Capture the cell that displays the provided text and extract its (x, y) central coordinate. 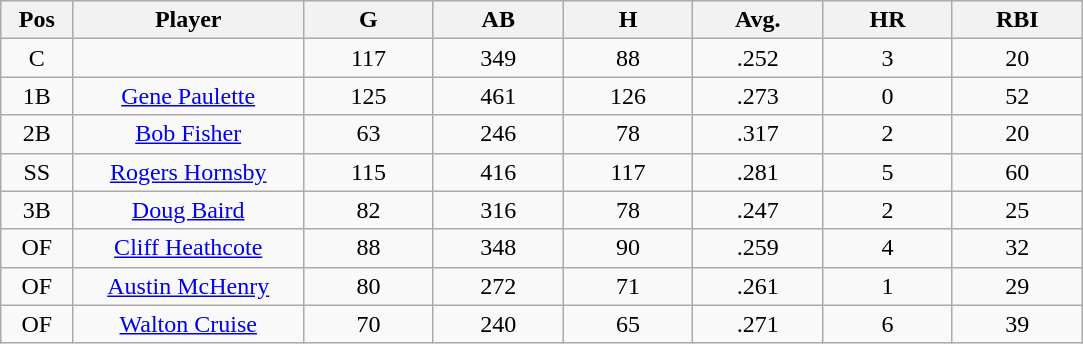
240 (498, 324)
.247 (758, 210)
Bob Fisher (188, 134)
.259 (758, 248)
65 (628, 324)
349 (498, 58)
32 (1017, 248)
6 (888, 324)
.273 (758, 96)
63 (369, 134)
H (628, 20)
Doug Baird (188, 210)
4 (888, 248)
RBI (1017, 20)
272 (498, 286)
Cliff Heathcote (188, 248)
Walton Cruise (188, 324)
115 (369, 172)
Avg. (758, 20)
90 (628, 248)
.252 (758, 58)
Player (188, 20)
5 (888, 172)
71 (628, 286)
1 (888, 286)
80 (369, 286)
246 (498, 134)
348 (498, 248)
2B (37, 134)
25 (1017, 210)
.271 (758, 324)
70 (369, 324)
Rogers Hornsby (188, 172)
60 (1017, 172)
82 (369, 210)
126 (628, 96)
316 (498, 210)
125 (369, 96)
HR (888, 20)
39 (1017, 324)
Austin McHenry (188, 286)
461 (498, 96)
Gene Paulette (188, 96)
3B (37, 210)
416 (498, 172)
.261 (758, 286)
G (369, 20)
.281 (758, 172)
C (37, 58)
29 (1017, 286)
.317 (758, 134)
3 (888, 58)
Pos (37, 20)
AB (498, 20)
0 (888, 96)
52 (1017, 96)
1B (37, 96)
SS (37, 172)
